Scan for the cell matching the given text and deliver its [X, Y] coordinate at center. 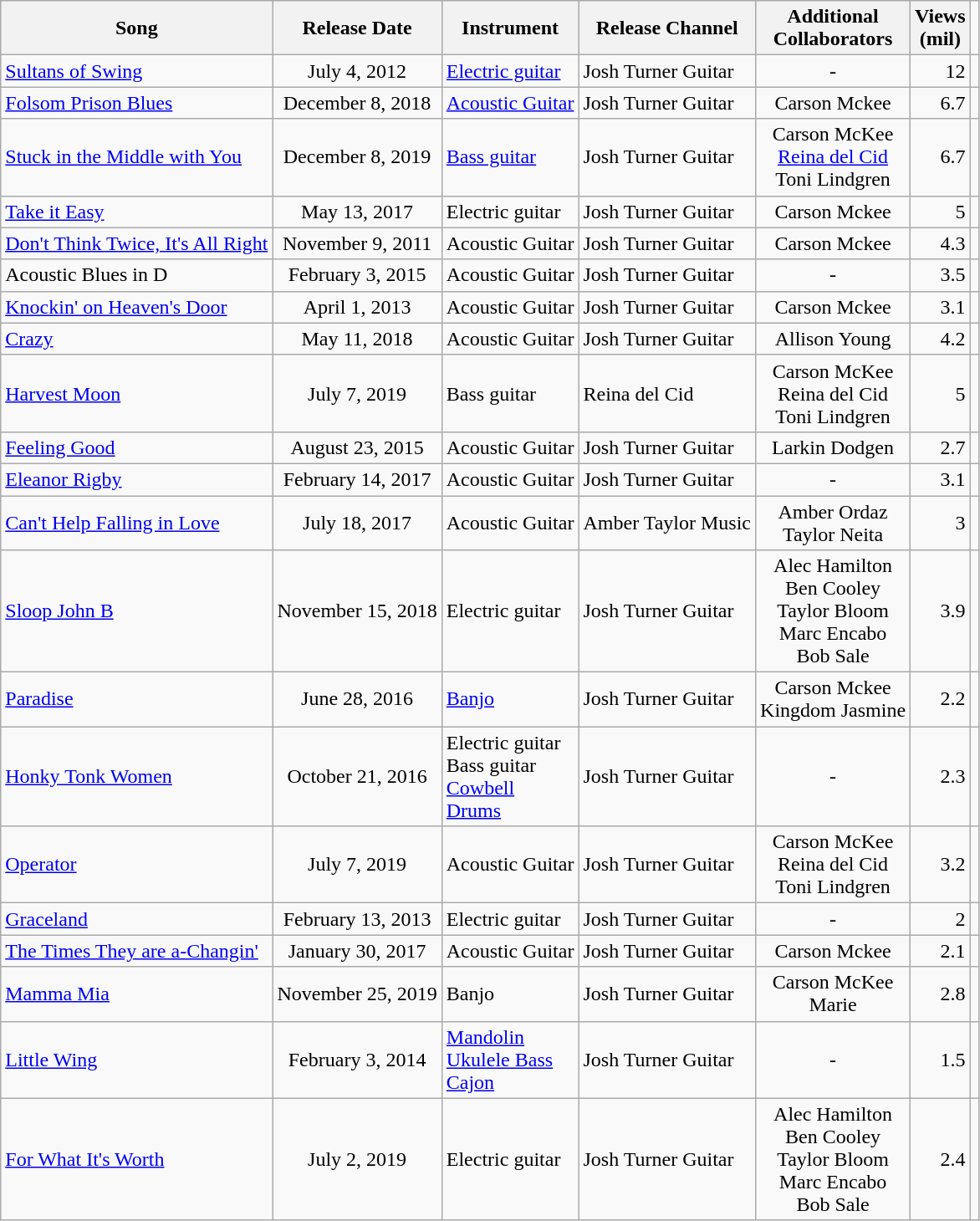
Instrument [510, 28]
Acoustic Blues in D [137, 275]
3.2 [941, 865]
July 18, 2017 [357, 522]
July 4, 2012 [357, 71]
May 13, 2017 [357, 212]
Allison Young [833, 339]
May 11, 2018 [357, 339]
12 [941, 71]
Sultans of Swing [137, 71]
The Times They are a-Changin' [137, 951]
Carson McKeeMarie [833, 994]
January 30, 2017 [357, 951]
Stuck in the Middle with You [137, 157]
November 25, 2019 [357, 994]
2.2 [941, 699]
Amber OrdazTaylor Neita [833, 522]
Folsom Prison Blues [137, 103]
July 2, 2019 [357, 1159]
Take it Easy [137, 212]
Carson MckeeKingdom Jasmine [833, 699]
Graceland [137, 919]
Mandolin Ukulele BassCajon [510, 1060]
Eleanor Rigby [137, 479]
December 8, 2018 [357, 103]
November 15, 2018 [357, 611]
3 [941, 522]
April 1, 2013 [357, 307]
Harvest Moon [137, 393]
Amber Taylor Music [667, 522]
2.1 [941, 951]
Reina del Cid [667, 393]
February 14, 2017 [357, 479]
1.5 [941, 1060]
Release Date [357, 28]
4.3 [941, 243]
4.2 [941, 339]
February 3, 2014 [357, 1060]
Song [137, 28]
Larkin Dodgen [833, 447]
February 3, 2015 [357, 275]
October 21, 2016 [357, 776]
Electric guitarBass guitarCowbellDrums [510, 776]
For What It's Worth [137, 1159]
Can't Help Falling in Love [137, 522]
August 23, 2015 [357, 447]
June 28, 2016 [357, 699]
AdditionalCollaborators [833, 28]
2.4 [941, 1159]
2.7 [941, 447]
Views(mil) [941, 28]
2.3 [941, 776]
2.8 [941, 994]
Operator [137, 865]
Knockin' on Heaven's Door [137, 307]
February 13, 2013 [357, 919]
Little Wing [137, 1060]
3.5 [941, 275]
3.9 [941, 611]
2 [941, 919]
Feeling Good [137, 447]
Mamma Mia [137, 994]
Crazy [137, 339]
Sloop John B [137, 611]
December 8, 2019 [357, 157]
November 9, 2011 [357, 243]
Honky Tonk Women [137, 776]
Release Channel [667, 28]
Don't Think Twice, It's All Right [137, 243]
Paradise [137, 699]
